Return the (x, y) coordinate for the center point of the cell that contains the specified text.  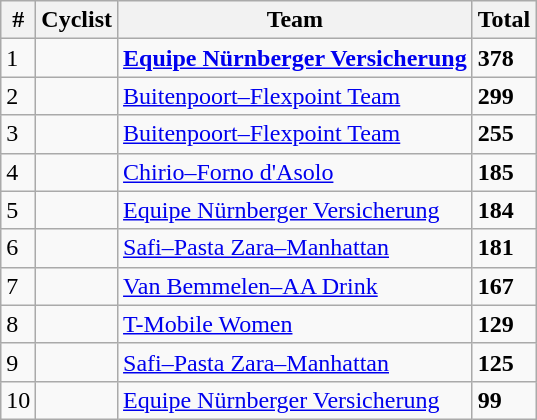
Cyclist (77, 20)
9 (18, 362)
Van Bemmelen–AA Drink (296, 286)
1 (18, 58)
T-Mobile Women (296, 324)
3 (18, 134)
125 (504, 362)
181 (504, 248)
184 (504, 210)
99 (504, 400)
378 (504, 58)
6 (18, 248)
299 (504, 96)
2 (18, 96)
5 (18, 210)
# (18, 20)
185 (504, 172)
Team (296, 20)
Total (504, 20)
4 (18, 172)
255 (504, 134)
10 (18, 400)
7 (18, 286)
167 (504, 286)
Chirio–Forno d'Asolo (296, 172)
129 (504, 324)
8 (18, 324)
